Extract the [x, y] coordinate from the center of the cell holding the provided text.  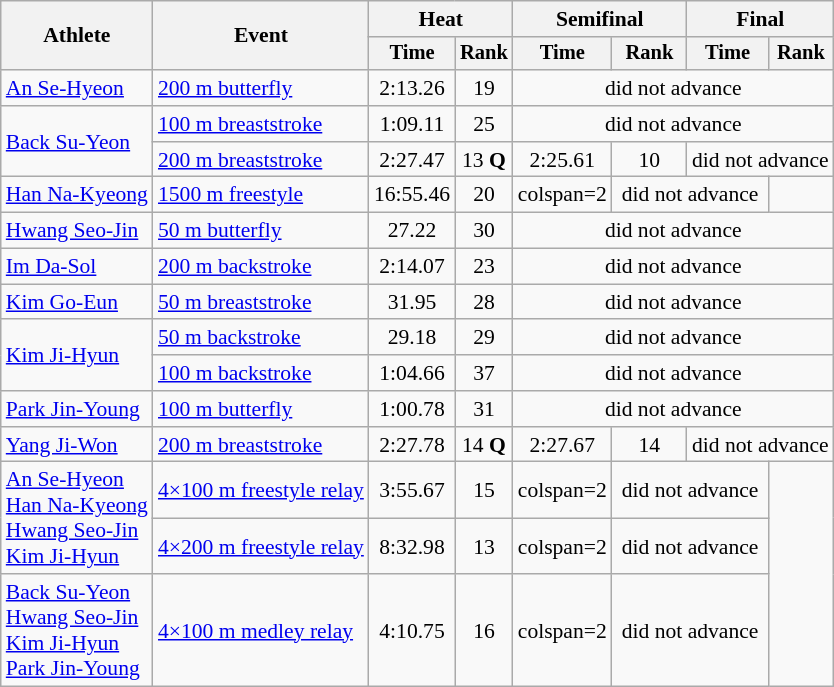
Athlete [77, 36]
50 m backstroke [261, 338]
23 [484, 267]
Park Jin-Young [77, 409]
Heat [441, 19]
2:27.47 [412, 160]
4:10.75 [412, 630]
28 [484, 302]
1:04.66 [412, 373]
200 m backstroke [261, 267]
15 [484, 490]
50 m butterfly [261, 231]
Kim Ji-Hyun [77, 356]
31 [484, 409]
4×100 m freestyle relay [261, 490]
16:55.46 [412, 195]
1500 m freestyle [261, 195]
Hwang Seo-Jin [77, 231]
10 [650, 160]
Im Da-Sol [77, 267]
3:55.67 [412, 490]
27.22 [412, 231]
13 [484, 546]
2:14.07 [412, 267]
13 Q [484, 160]
37 [484, 373]
Han Na-Kyeong [77, 195]
Kim Go-Eun [77, 302]
25 [484, 124]
Semifinal [600, 19]
29 [484, 338]
2:13.26 [412, 88]
200 m butterfly [261, 88]
4×100 m medley relay [261, 630]
Back Su-YeonHwang Seo-JinKim Ji-HyunPark Jin-Young [77, 630]
29.18 [412, 338]
20 [484, 195]
19 [484, 88]
14 Q [484, 445]
4×200 m freestyle relay [261, 546]
2:27.78 [412, 445]
Back Su-Yeon [77, 142]
30 [484, 231]
2:25.61 [562, 160]
100 m breaststroke [261, 124]
100 m backstroke [261, 373]
100 m butterfly [261, 409]
An Se-HyeonHan Na-KyeongHwang Seo-JinKim Ji-Hyun [77, 518]
2:27.67 [562, 445]
Yang Ji-Won [77, 445]
An Se-Hyeon [77, 88]
1:00.78 [412, 409]
16 [484, 630]
50 m breaststroke [261, 302]
14 [650, 445]
8:32.98 [412, 546]
Final [760, 19]
1:09.11 [412, 124]
31.95 [412, 302]
Event [261, 36]
